For the text-containing cell, return its midpoint in (X, Y) coordinate format. 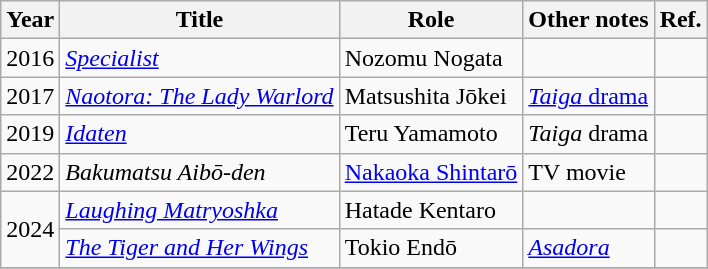
Tokio Endō (431, 248)
Specialist (200, 58)
Other notes (588, 20)
TV movie (588, 172)
2017 (30, 96)
Nozomu Nogata (431, 58)
2022 (30, 172)
2019 (30, 134)
Naotora: The Lady Warlord (200, 96)
Matsushita Jōkei (431, 96)
Asadora (588, 248)
Title (200, 20)
2016 (30, 58)
Laughing Matryoshka (200, 210)
Teru Yamamoto (431, 134)
Year (30, 20)
Bakumatsu Aibō-den (200, 172)
2024 (30, 229)
Idaten (200, 134)
Nakaoka Shintarō (431, 172)
Role (431, 20)
Ref. (680, 20)
Hatade Kentaro (431, 210)
The Tiger and Her Wings (200, 248)
